Detect which cell encompasses the target text, then output its (x, y) center coordinate. 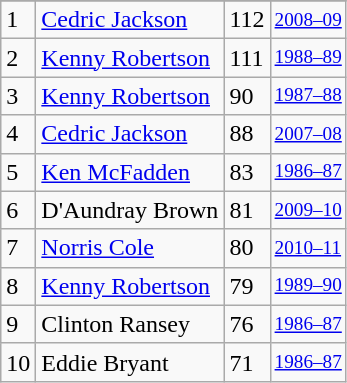
2007–08 (308, 134)
83 (247, 172)
Norris Cole (130, 248)
1987–88 (308, 96)
2009–10 (308, 210)
90 (247, 96)
9 (18, 324)
112 (247, 20)
88 (247, 134)
1989–90 (308, 286)
1988–89 (308, 58)
2008–09 (308, 20)
D'Aundray Brown (130, 210)
10 (18, 362)
111 (247, 58)
5 (18, 172)
2010–11 (308, 248)
Clinton Ransey (130, 324)
71 (247, 362)
Eddie Bryant (130, 362)
79 (247, 286)
6 (18, 210)
7 (18, 248)
8 (18, 286)
76 (247, 324)
3 (18, 96)
Ken McFadden (130, 172)
2 (18, 58)
4 (18, 134)
1 (18, 20)
80 (247, 248)
81 (247, 210)
